For the text-containing cell, return its midpoint in [X, Y] coordinate format. 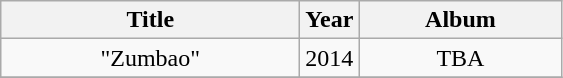
TBA [460, 58]
Year [330, 20]
Album [460, 20]
Title [150, 20]
2014 [330, 58]
"Zumbao" [150, 58]
